Extract the [X, Y] coordinate from the center of the cell holding the provided text.  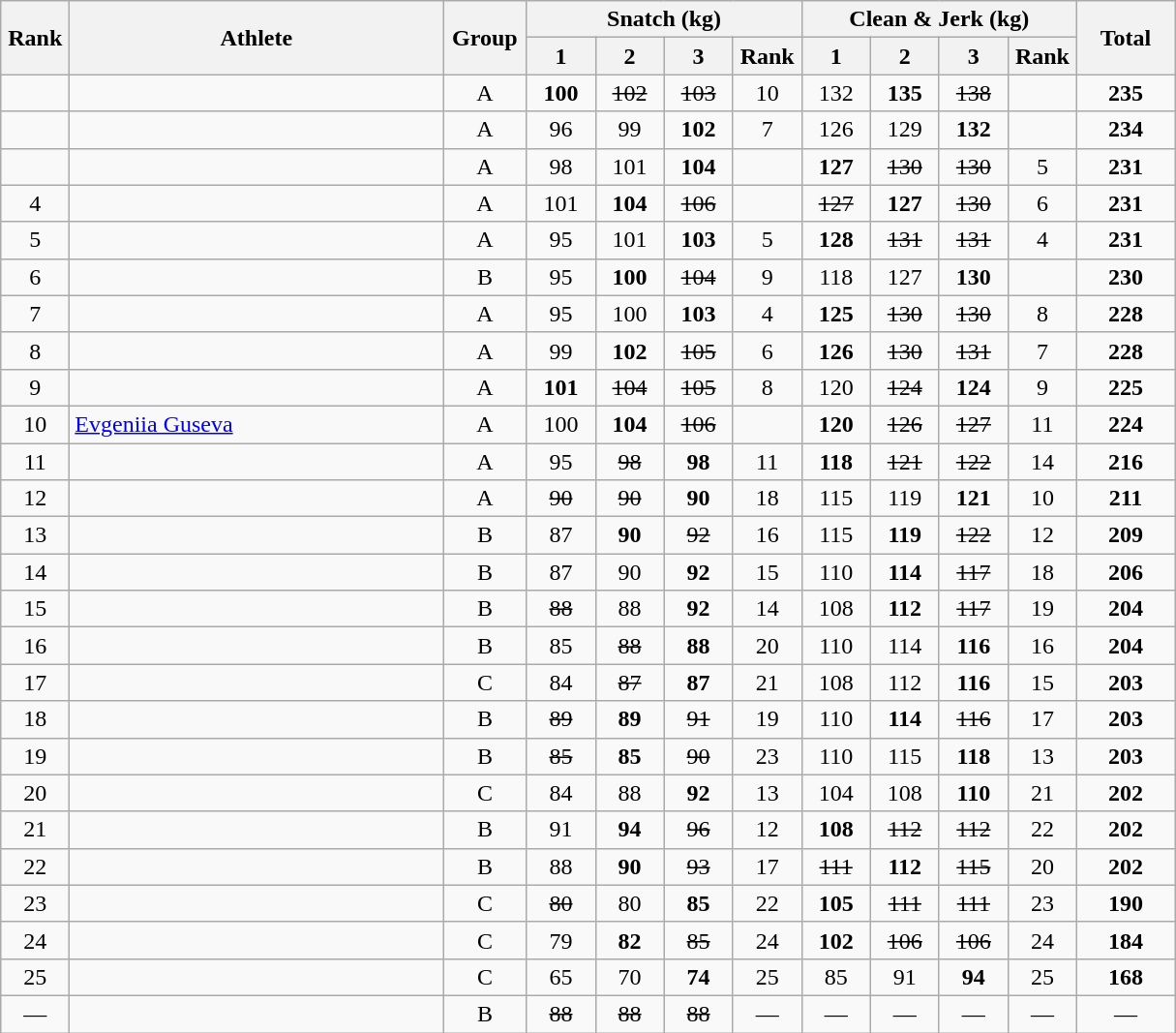
65 [561, 977]
225 [1125, 387]
138 [974, 93]
70 [629, 977]
168 [1125, 977]
206 [1125, 572]
Athlete [256, 38]
Evgeniia Guseva [256, 424]
79 [561, 940]
224 [1125, 424]
128 [836, 240]
234 [1125, 130]
Snatch (kg) [664, 19]
Total [1125, 38]
Group [485, 38]
93 [699, 866]
184 [1125, 940]
82 [629, 940]
190 [1125, 903]
216 [1125, 462]
235 [1125, 93]
230 [1125, 277]
125 [836, 314]
Clean & Jerk (kg) [939, 19]
129 [904, 130]
74 [699, 977]
211 [1125, 499]
209 [1125, 535]
135 [904, 93]
